Identify which cell holds the provided text, then report its (x, y) central coordinate. 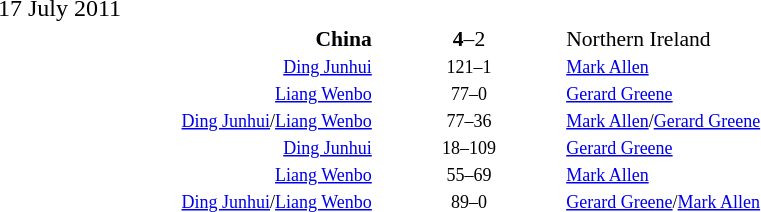
18–109 (469, 149)
77–0 (469, 95)
77–36 (469, 121)
121–1 (469, 67)
4–2 (469, 38)
55–69 (469, 175)
